Extract the (x, y) coordinate from the center of the cell holding the provided text.  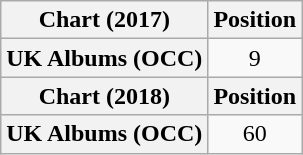
Chart (2017) (104, 20)
60 (255, 134)
9 (255, 58)
Chart (2018) (104, 96)
